From the cell containing the given text, extract its center point as [x, y] coordinate. 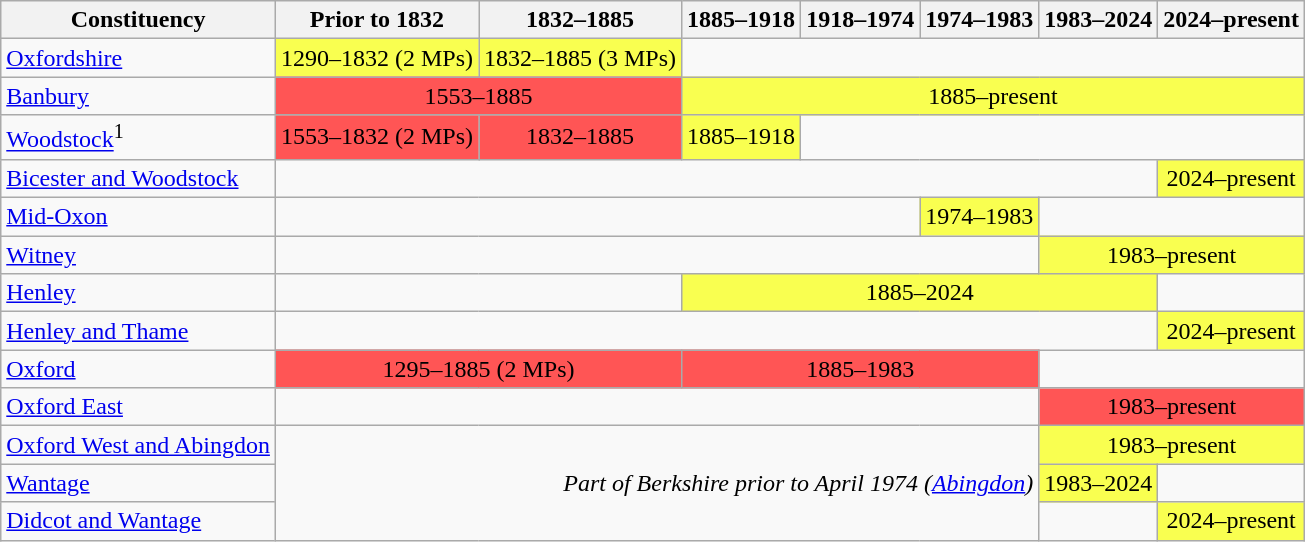
Henley and Thame [138, 331]
Henley [138, 293]
Woodstock1 [138, 138]
Part of Berkshire prior to April 1974 (Abingdon) [656, 483]
Constituency [138, 20]
1553–1885 [478, 96]
1295–1885 (2 MPs) [478, 369]
1885–2024 [920, 293]
1832–1885 (3 MPs) [580, 58]
Mid-Oxon [138, 217]
1290–1832 (2 MPs) [376, 58]
Oxford West and Abingdon [138, 445]
1885–present [994, 96]
Bicester and Woodstock [138, 178]
1553–1832 (2 MPs) [376, 138]
Witney [138, 255]
1885–1983 [860, 369]
Prior to 1832 [376, 20]
Banbury [138, 96]
Didcot and Wantage [138, 521]
Oxford [138, 369]
1918–1974 [860, 20]
Wantage [138, 483]
Oxfordshire [138, 58]
Oxford East [138, 407]
